Scan for the cell matching the given text and deliver its [x, y] coordinate at center. 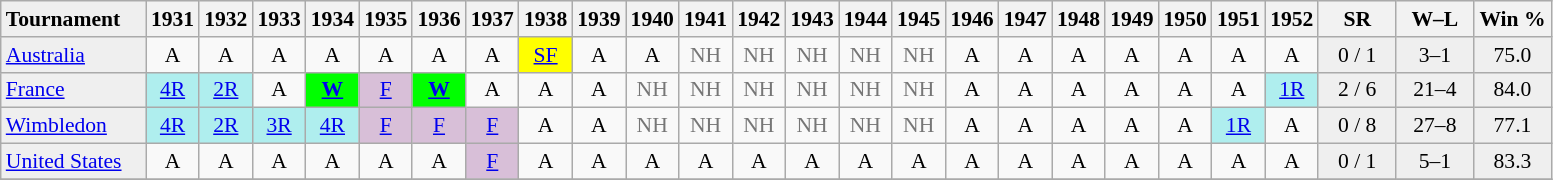
83.3 [1513, 162]
1949 [1132, 19]
Wimbledon [74, 126]
1939 [598, 19]
1935 [386, 19]
SF [546, 55]
5–1 [1435, 162]
1931 [172, 19]
3R [278, 126]
1950 [1186, 19]
0 / 8 [1357, 126]
77.1 [1513, 126]
1948 [1078, 19]
1933 [278, 19]
1937 [492, 19]
1946 [972, 19]
Win % [1513, 19]
1951 [1238, 19]
1944 [866, 19]
1943 [812, 19]
21–4 [1435, 90]
Tournament [74, 19]
United States [74, 162]
2 / 6 [1357, 90]
84.0 [1513, 90]
1936 [438, 19]
27–8 [1435, 126]
1932 [226, 19]
1940 [652, 19]
1934 [332, 19]
1941 [706, 19]
75.0 [1513, 55]
France [74, 90]
1945 [918, 19]
SR [1357, 19]
3–1 [1435, 55]
1938 [546, 19]
Australia [74, 55]
W–L [1435, 19]
1947 [1026, 19]
1942 [758, 19]
1952 [1292, 19]
